For the text-containing cell, return its midpoint in (X, Y) coordinate format. 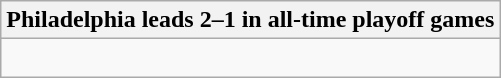
Philadelphia leads 2–1 in all-time playoff games (250, 20)
